Output the [X, Y] coordinate of the center of the cell containing the given text.  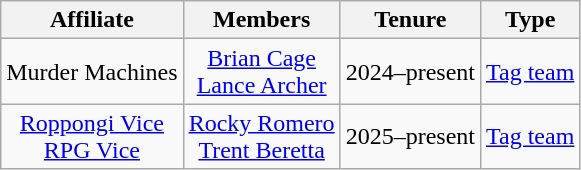
Roppongi ViceRPG Vice [92, 136]
Members [262, 20]
Tenure [410, 20]
Murder Machines [92, 72]
Type [530, 20]
Rocky RomeroTrent Beretta [262, 136]
Brian CageLance Archer [262, 72]
2024–present [410, 72]
Affiliate [92, 20]
2025–present [410, 136]
